Capture the cell that displays the provided text and extract its [x, y] central coordinate. 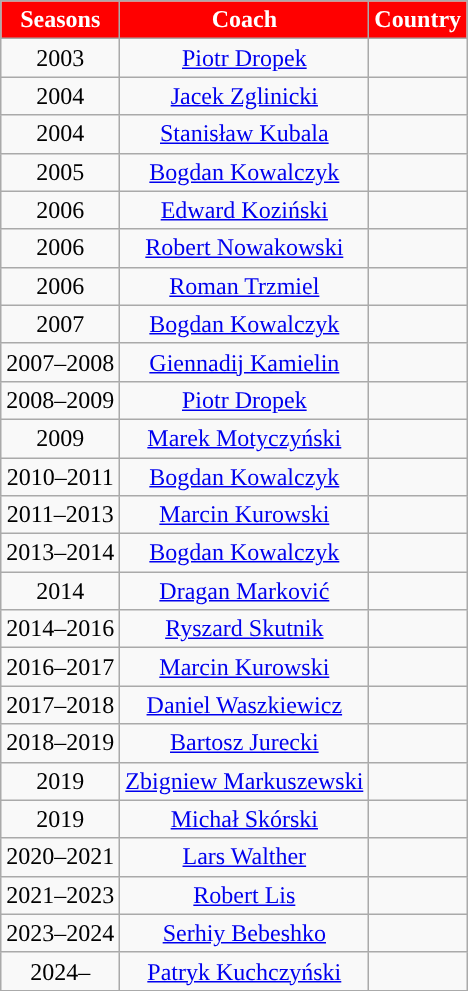
2007 [60, 324]
Jacek Zglinicki [244, 96]
2020–2021 [60, 857]
2016–2017 [60, 667]
Roman Trzmiel [244, 286]
2023–2024 [60, 933]
Giennadij Kamielin [244, 362]
2017–2018 [60, 705]
2014–2016 [60, 629]
Marek Motyczyński [244, 438]
Dragan Marković [244, 591]
2008–2009 [60, 400]
Robert Nowakowski [244, 248]
Edward Koziński [244, 210]
Michał Skórski [244, 819]
Zbigniew Markuszewski [244, 781]
Stanisław Kubala [244, 134]
Country [418, 20]
Lars Walther [244, 857]
Seasons [60, 20]
2013–2014 [60, 553]
Serhiy Bebeshko [244, 933]
2003 [60, 58]
Coach [244, 20]
2009 [60, 438]
2005 [60, 172]
2007–2008 [60, 362]
Daniel Waszkiewicz [244, 705]
2021–2023 [60, 895]
Ryszard Skutnik [244, 629]
2014 [60, 591]
Patryk Kuchczyński [244, 971]
2024– [60, 971]
2010–2011 [60, 477]
Robert Lis [244, 895]
2011–2013 [60, 515]
Bartosz Jurecki [244, 743]
2018–2019 [60, 743]
